Scan for the cell matching the given text and deliver its [X, Y] coordinate at center. 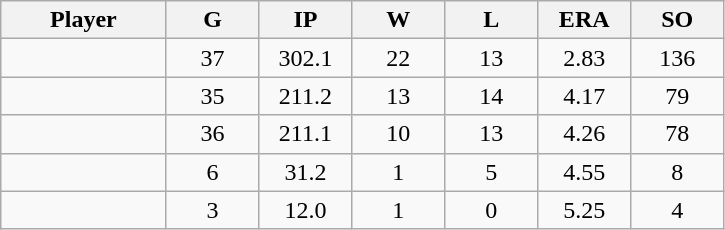
5.25 [584, 210]
2.83 [584, 58]
36 [212, 134]
Player [84, 20]
4.55 [584, 172]
W [398, 20]
ERA [584, 20]
IP [306, 20]
31.2 [306, 172]
0 [492, 210]
SO [678, 20]
6 [212, 172]
5 [492, 172]
35 [212, 96]
302.1 [306, 58]
78 [678, 134]
10 [398, 134]
211.2 [306, 96]
136 [678, 58]
3 [212, 210]
37 [212, 58]
22 [398, 58]
4.17 [584, 96]
12.0 [306, 210]
L [492, 20]
8 [678, 172]
211.1 [306, 134]
14 [492, 96]
4.26 [584, 134]
G [212, 20]
79 [678, 96]
4 [678, 210]
